Capture the cell that displays the provided text and extract its (x, y) central coordinate. 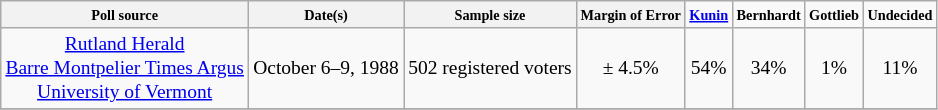
11% (900, 68)
Gottlieb (834, 14)
Bernhardt (768, 14)
34% (768, 68)
Poll source (125, 14)
502 registered voters (490, 68)
Undecided (900, 14)
October 6–9, 1988 (326, 68)
1% (834, 68)
Sample size (490, 14)
± 4.5% (630, 68)
Date(s) (326, 14)
Kunin (708, 14)
Rutland Herald Barre Montpelier Times Argus University of Vermont (125, 68)
Margin of Error (630, 14)
54% (708, 68)
